Scan for the cell matching the given text and deliver its (X, Y) coordinate at center. 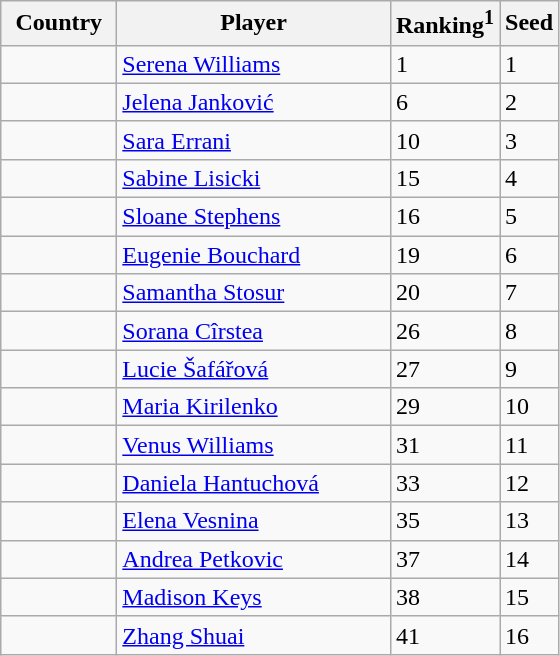
Andrea Petkovic (254, 559)
Maria Kirilenko (254, 407)
29 (444, 407)
38 (444, 597)
Sara Errani (254, 140)
27 (444, 369)
37 (444, 559)
26 (444, 331)
Elena Vesnina (254, 521)
13 (530, 521)
Venus Williams (254, 445)
Sorana Cîrstea (254, 331)
8 (530, 331)
Ranking1 (444, 24)
4 (530, 178)
Eugenie Bouchard (254, 255)
2 (530, 102)
14 (530, 559)
Lucie Šafářová (254, 369)
Madison Keys (254, 597)
20 (444, 293)
41 (444, 635)
Jelena Janković (254, 102)
Sabine Lisicki (254, 178)
19 (444, 255)
Seed (530, 24)
Country (59, 24)
9 (530, 369)
11 (530, 445)
Samantha Stosur (254, 293)
31 (444, 445)
Serena Williams (254, 64)
Player (254, 24)
12 (530, 483)
3 (530, 140)
7 (530, 293)
35 (444, 521)
Daniela Hantuchová (254, 483)
Sloane Stephens (254, 217)
33 (444, 483)
Zhang Shuai (254, 635)
5 (530, 217)
